Detect which cell encompasses the target text, then output its (X, Y) center coordinate. 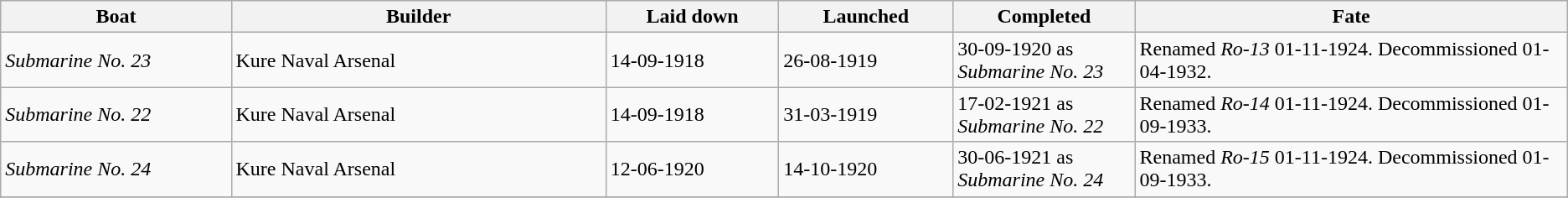
Fate (1351, 17)
Submarine No. 22 (116, 114)
Submarine No. 24 (116, 169)
30-06-1921 as Submarine No. 24 (1044, 169)
30-09-1920 as Submarine No. 23 (1044, 60)
Builder (419, 17)
Renamed Ro-14 01-11-1924. Decommissioned 01-09-1933. (1351, 114)
26-08-1919 (866, 60)
12-06-1920 (692, 169)
Launched (866, 17)
31-03-1919 (866, 114)
Renamed Ro-15 01-11-1924. Decommissioned 01-09-1933. (1351, 169)
17-02-1921 as Submarine No. 22 (1044, 114)
Submarine No. 23 (116, 60)
Renamed Ro-13 01-11-1924. Decommissioned 01-04-1932. (1351, 60)
14-10-1920 (866, 169)
Boat (116, 17)
Completed (1044, 17)
Laid down (692, 17)
